For the text-containing cell, return its midpoint in (X, Y) coordinate format. 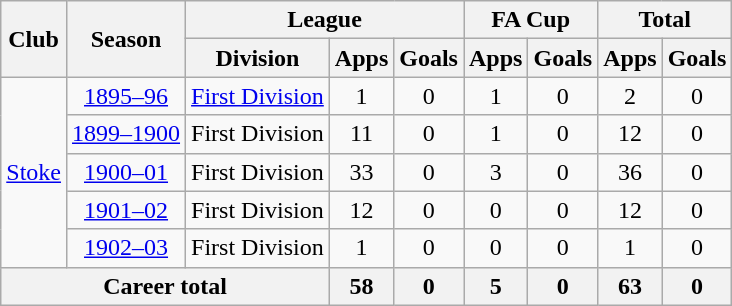
Division (258, 58)
Season (126, 39)
11 (361, 134)
Career total (166, 286)
FA Cup (531, 20)
1901–02 (126, 210)
1895–96 (126, 96)
Stoke (34, 172)
36 (630, 172)
63 (630, 286)
1900–01 (126, 172)
1902–03 (126, 248)
5 (496, 286)
33 (361, 172)
Club (34, 39)
2 (630, 96)
1899–1900 (126, 134)
Total (665, 20)
League (325, 20)
58 (361, 286)
3 (496, 172)
